Capture the cell that displays the provided text and extract its (x, y) central coordinate. 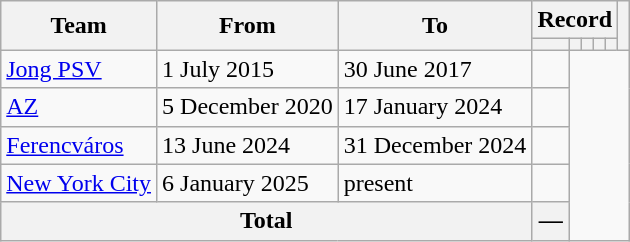
Team (79, 26)
5 December 2020 (248, 107)
6 January 2025 (248, 183)
17 January 2024 (435, 107)
New York City (79, 183)
Record (575, 20)
31 December 2024 (435, 145)
1 July 2015 (248, 69)
To (435, 26)
Jong PSV (79, 69)
— (551, 221)
13 June 2024 (248, 145)
Ferencváros (79, 145)
present (435, 183)
30 June 2017 (435, 69)
From (248, 26)
AZ (79, 107)
Total (266, 221)
